From the cell containing the given text, extract its center point as [x, y] coordinate. 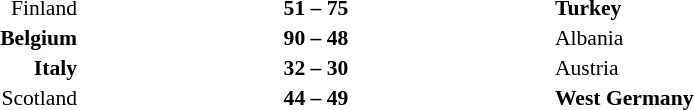
90 – 48 [316, 38]
32 – 30 [316, 68]
